Scan for the cell matching the given text and deliver its [X, Y] coordinate at center. 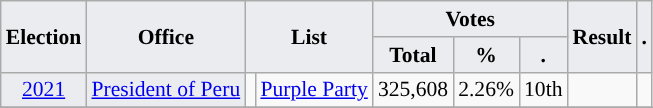
Office [166, 36]
2.26% [486, 90]
President of Peru [166, 90]
Total [413, 55]
Votes [470, 19]
% [486, 55]
Result [602, 36]
325,608 [413, 90]
Purple Party [314, 90]
List [309, 36]
10th [544, 90]
2021 [44, 90]
Election [44, 36]
